Capture the cell that displays the provided text and extract its [x, y] central coordinate. 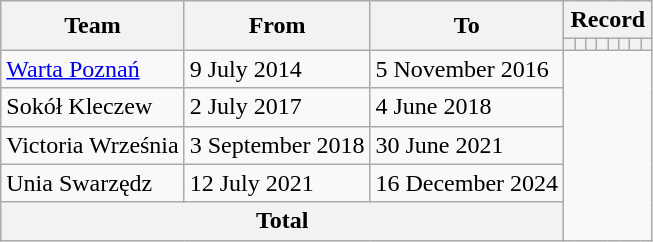
Sokół Kleczew [92, 107]
Victoria Września [92, 145]
Unia Swarzędz [92, 183]
16 December 2024 [467, 183]
30 June 2021 [467, 145]
Record [608, 20]
Team [92, 26]
Warta Poznań [92, 69]
4 June 2018 [467, 107]
3 September 2018 [277, 145]
5 November 2016 [467, 69]
2 July 2017 [277, 107]
Total [282, 221]
9 July 2014 [277, 69]
12 July 2021 [277, 183]
From [277, 26]
To [467, 26]
